For the text-containing cell, return its midpoint in (X, Y) coordinate format. 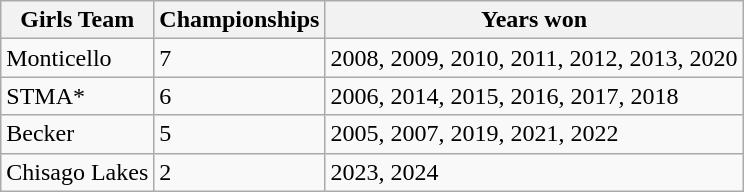
STMA* (78, 96)
5 (240, 134)
6 (240, 96)
2005, 2007, 2019, 2021, 2022 (534, 134)
Championships (240, 20)
Years won (534, 20)
Monticello (78, 58)
2 (240, 172)
Chisago Lakes (78, 172)
7 (240, 58)
Becker (78, 134)
2023, 2024 (534, 172)
Girls Team (78, 20)
2008, 2009, 2010, 2011, 2012, 2013, 2020 (534, 58)
2006, 2014, 2015, 2016, 2017, 2018 (534, 96)
